Capture the cell that displays the provided text and extract its [X, Y] central coordinate. 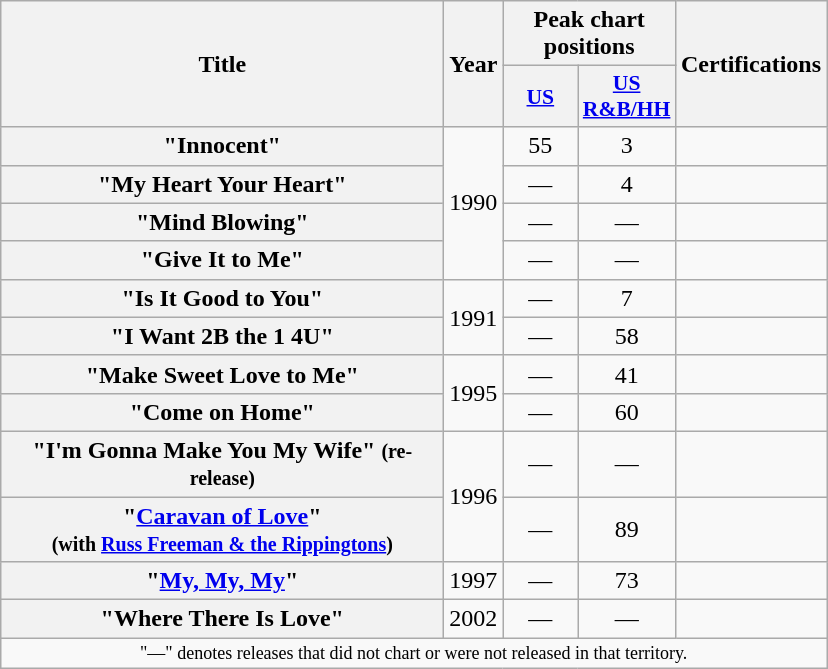
"Give It to Me" [222, 260]
"Caravan of Love"(with Russ Freeman & the Rippingtons) [222, 528]
"Come on Home" [222, 412]
US [540, 96]
73 [627, 581]
3 [627, 146]
1991 [474, 317]
"My Heart Your Heart" [222, 184]
55 [540, 146]
89 [627, 528]
58 [627, 336]
"I'm Gonna Make You My Wife" (re-release) [222, 464]
USR&B/HH [627, 96]
"Make Sweet Love to Me" [222, 374]
Title [222, 64]
Peak chart positions [590, 34]
Year [474, 64]
4 [627, 184]
"I Want 2B the 1 4U" [222, 336]
Certifications [750, 64]
"Where There Is Love" [222, 619]
"Is It Good to You" [222, 298]
1990 [474, 203]
"Innocent" [222, 146]
"—" denotes releases that did not chart or were not released in that territory. [414, 654]
1997 [474, 581]
"My, My, My" [222, 581]
2002 [474, 619]
7 [627, 298]
"Mind Blowing" [222, 222]
41 [627, 374]
1996 [474, 496]
1995 [474, 393]
60 [627, 412]
